Find where the given text appears and provide that cell's center as (X, Y) coordinate. 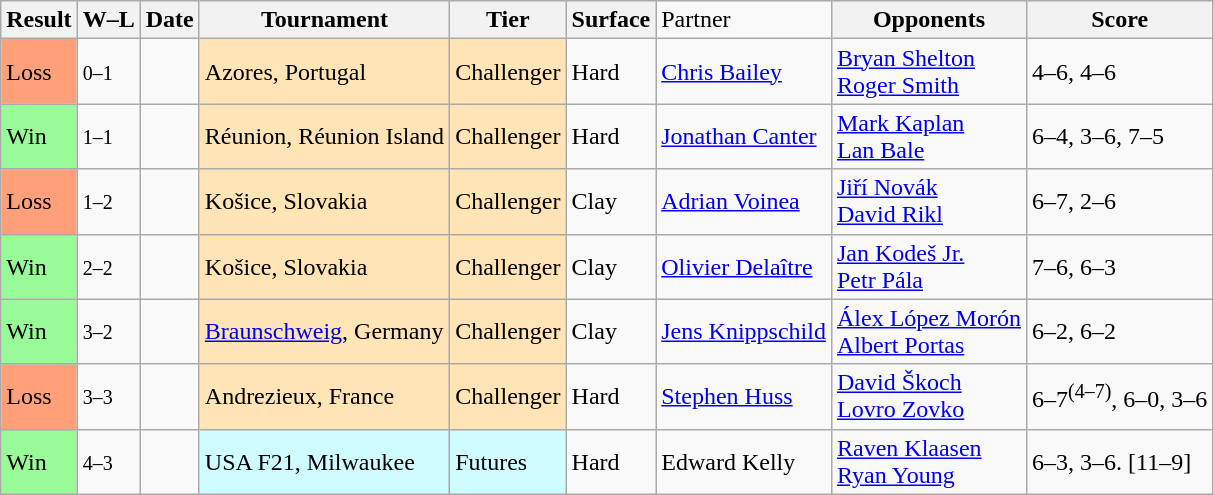
Jan Kodeš Jr. Petr Pála (928, 266)
Azores, Portugal (324, 72)
3–2 (108, 332)
W–L (108, 20)
Stephen Huss (744, 396)
Mark Kaplan Lan Bale (928, 136)
USA F21, Milwaukee (324, 462)
Partner (744, 20)
2–2 (108, 266)
1–2 (108, 202)
6–2, 6–2 (1119, 332)
Tournament (324, 20)
Álex López Morón Albert Portas (928, 332)
Date (170, 20)
Braunschweig, Germany (324, 332)
Opponents (928, 20)
Result (39, 20)
4–6, 4–6 (1119, 72)
1–1 (108, 136)
4–3 (108, 462)
Adrian Voinea (744, 202)
6–7(4–7), 6–0, 3–6 (1119, 396)
Olivier Delaître (744, 266)
Jens Knippschild (744, 332)
Andrezieux, France (324, 396)
6–4, 3–6, 7–5 (1119, 136)
David Škoch Lovro Zovko (928, 396)
Edward Kelly (744, 462)
6–3, 3–6. [11–9] (1119, 462)
Futures (508, 462)
Réunion, Réunion Island (324, 136)
Score (1119, 20)
Jiří Novák David Rikl (928, 202)
7–6, 6–3 (1119, 266)
6–7, 2–6 (1119, 202)
3–3 (108, 396)
Tier (508, 20)
Bryan Shelton Roger Smith (928, 72)
Surface (611, 20)
0–1 (108, 72)
Chris Bailey (744, 72)
Jonathan Canter (744, 136)
Raven Klaasen Ryan Young (928, 462)
